From the cell containing the given text, extract its center point as (X, Y) coordinate. 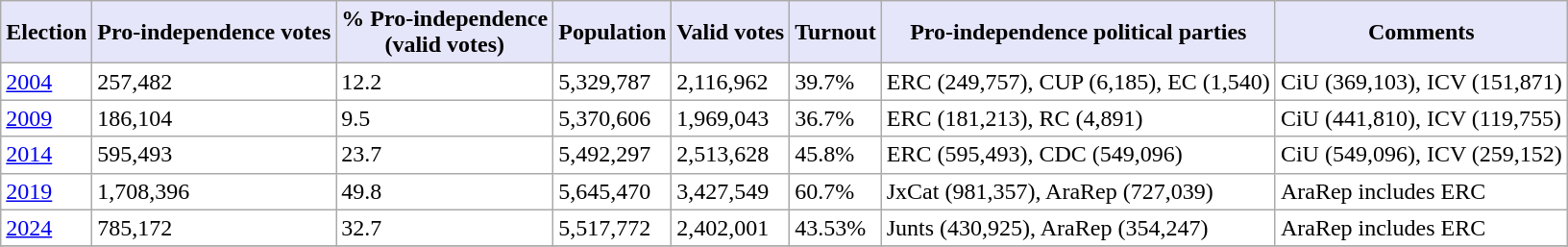
5,329,787 (613, 82)
257,482 (214, 82)
5,370,606 (613, 118)
3,427,549 (730, 191)
2,402,001 (730, 228)
2009 (46, 118)
12.2 (445, 82)
ERC (249,757), CUP (6,185), EC (1,540) (1078, 82)
45.8% (836, 155)
2014 (46, 155)
CiU (369,103), ICV (151,871) (1421, 82)
5,492,297 (613, 155)
1,969,043 (730, 118)
Pro-independence votes (214, 33)
Comments (1421, 33)
60.7% (836, 191)
49.8 (445, 191)
2,116,962 (730, 82)
CiU (441,810), ICV (119,755) (1421, 118)
JxCat (981,357), AraRep (727,039) (1078, 191)
2,513,628 (730, 155)
2019 (46, 191)
186,104 (214, 118)
9.5 (445, 118)
32.7 (445, 228)
23.7 (445, 155)
ERC (181,213), RC (4,891) (1078, 118)
43.53% (836, 228)
CiU (549,096), ICV (259,152) (1421, 155)
ERC (595,493), CDC (549,096) (1078, 155)
5,645,470 (613, 191)
2024 (46, 228)
36.7% (836, 118)
Junts (430,925), AraRep (354,247) (1078, 228)
Turnout (836, 33)
785,172 (214, 228)
2004 (46, 82)
Pro-independence political parties (1078, 33)
1,708,396 (214, 191)
Election (46, 33)
Valid votes (730, 33)
595,493 (214, 155)
5,517,772 (613, 228)
39.7% (836, 82)
% Pro-independence(valid votes) (445, 33)
Population (613, 33)
